Extract the [x, y] coordinate from the center of the cell holding the provided text.  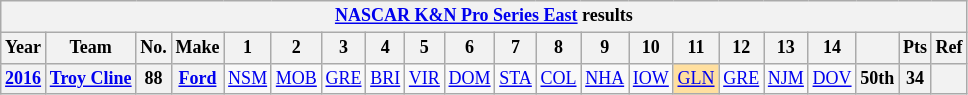
3 [344, 48]
Pts [916, 48]
Ref [949, 48]
DOM [470, 78]
Team [90, 48]
4 [386, 48]
1 [248, 48]
2 [296, 48]
2016 [24, 78]
13 [786, 48]
NHA [605, 78]
88 [154, 78]
34 [916, 78]
9 [605, 48]
14 [832, 48]
6 [470, 48]
No. [154, 48]
BRI [386, 78]
Troy Cline [90, 78]
NJM [786, 78]
IOW [650, 78]
COL [558, 78]
STA [516, 78]
7 [516, 48]
GLN [696, 78]
DOV [832, 78]
VIR [425, 78]
NSM [248, 78]
Year [24, 48]
NASCAR K&N Pro Series East results [484, 16]
Ford [198, 78]
10 [650, 48]
11 [696, 48]
50th [878, 78]
12 [742, 48]
MOB [296, 78]
Make [198, 48]
8 [558, 48]
5 [425, 48]
